Return (x, y) of the center of cell containing provided text 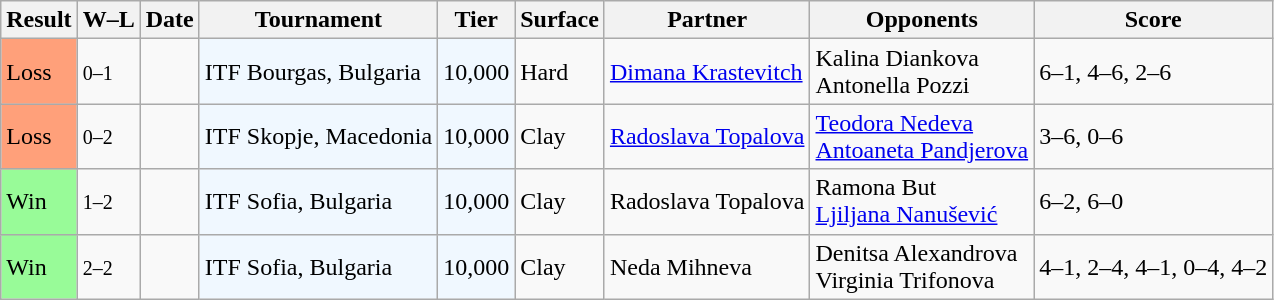
Score (1154, 20)
Teodora Nedeva Antoaneta Pandjerova (922, 136)
W–L (108, 20)
ITF Skopje, Macedonia (318, 136)
Neda Mihneva (707, 266)
0–2 (108, 136)
Date (170, 20)
Dimana Krastevitch (707, 72)
Surface (560, 20)
2–2 (108, 266)
Result (39, 20)
Denitsa Alexandrova Virginia Trifonova (922, 266)
0–1 (108, 72)
Tournament (318, 20)
Kalina Diankova Antonella Pozzi (922, 72)
Ramona But Ljiljana Nanušević (922, 202)
4–1, 2–4, 4–1, 0–4, 4–2 (1154, 266)
1–2 (108, 202)
Partner (707, 20)
Opponents (922, 20)
6–2, 6–0 (1154, 202)
ITF Bourgas, Bulgaria (318, 72)
3–6, 0–6 (1154, 136)
Hard (560, 72)
Tier (476, 20)
6–1, 4–6, 2–6 (1154, 72)
